Pinpoint the cell where the given text exists, returning its (x, y) midpoint coordinate. 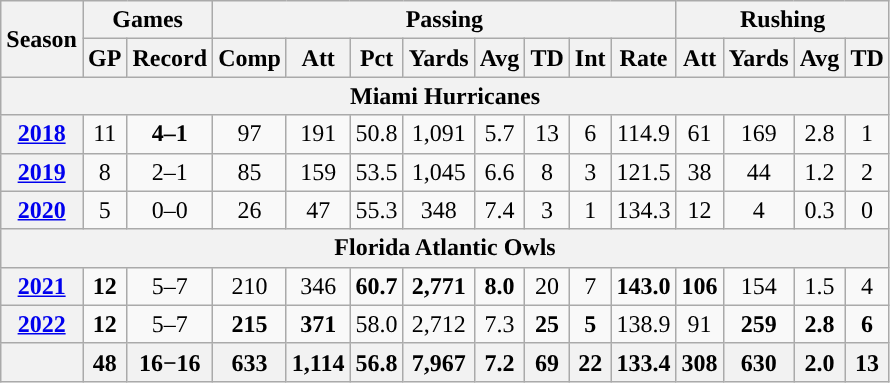
7.4 (500, 210)
191 (318, 134)
Pct (376, 58)
134.3 (644, 210)
308 (700, 362)
159 (318, 172)
Rushing (782, 20)
346 (318, 286)
5.7 (500, 134)
7.3 (500, 324)
53.5 (376, 172)
Passing (444, 20)
1,091 (438, 134)
85 (250, 172)
58.0 (376, 324)
16−16 (170, 362)
0.3 (820, 210)
154 (758, 286)
2 (867, 172)
61 (700, 134)
2–1 (170, 172)
259 (758, 324)
215 (250, 324)
Rate (644, 58)
7,967 (438, 362)
48 (104, 362)
348 (438, 210)
143.0 (644, 286)
55.3 (376, 210)
0–0 (170, 210)
Comp (250, 58)
Season (42, 39)
20 (547, 286)
1,045 (438, 172)
Miami Hurricanes (446, 96)
47 (318, 210)
22 (590, 362)
Florida Atlantic Owls (446, 248)
121.5 (644, 172)
Games (147, 20)
11 (104, 134)
210 (250, 286)
GP (104, 58)
60.7 (376, 286)
91 (700, 324)
8.0 (500, 286)
50.8 (376, 134)
38 (700, 172)
26 (250, 210)
2,712 (438, 324)
Record (170, 58)
0 (867, 210)
6.6 (500, 172)
2019 (42, 172)
169 (758, 134)
106 (700, 286)
1,114 (318, 362)
4–1 (170, 134)
2.0 (820, 362)
Int (590, 58)
1.2 (820, 172)
2020 (42, 210)
2,771 (438, 286)
7.2 (500, 362)
56.8 (376, 362)
138.9 (644, 324)
633 (250, 362)
2018 (42, 134)
371 (318, 324)
97 (250, 134)
25 (547, 324)
630 (758, 362)
69 (547, 362)
133.4 (644, 362)
44 (758, 172)
2021 (42, 286)
7 (590, 286)
1.5 (820, 286)
114.9 (644, 134)
2022 (42, 324)
